From the cell containing the given text, extract its center point as [x, y] coordinate. 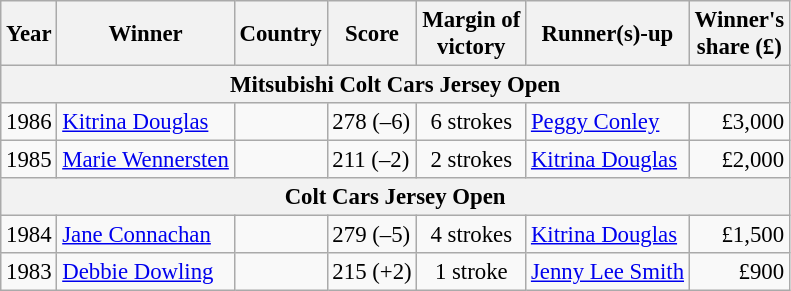
£3,000 [739, 122]
Margin ofvictory [472, 34]
211 (–2) [372, 160]
1986 [29, 122]
Winner'sshare (£) [739, 34]
2 strokes [472, 160]
278 (–6) [372, 122]
279 (–5) [372, 235]
Year [29, 34]
£1,500 [739, 235]
Country [280, 34]
6 strokes [472, 122]
1985 [29, 160]
Score [372, 34]
Winner [146, 34]
1984 [29, 235]
Runner(s)-up [608, 34]
Peggy Conley [608, 122]
Colt Cars Jersey Open [396, 197]
£2,000 [739, 160]
4 strokes [472, 235]
Marie Wennersten [146, 160]
Mitsubishi Colt Cars Jersey Open [396, 85]
Jane Connachan [146, 235]
